From the cell containing the given text, extract its center point as (x, y) coordinate. 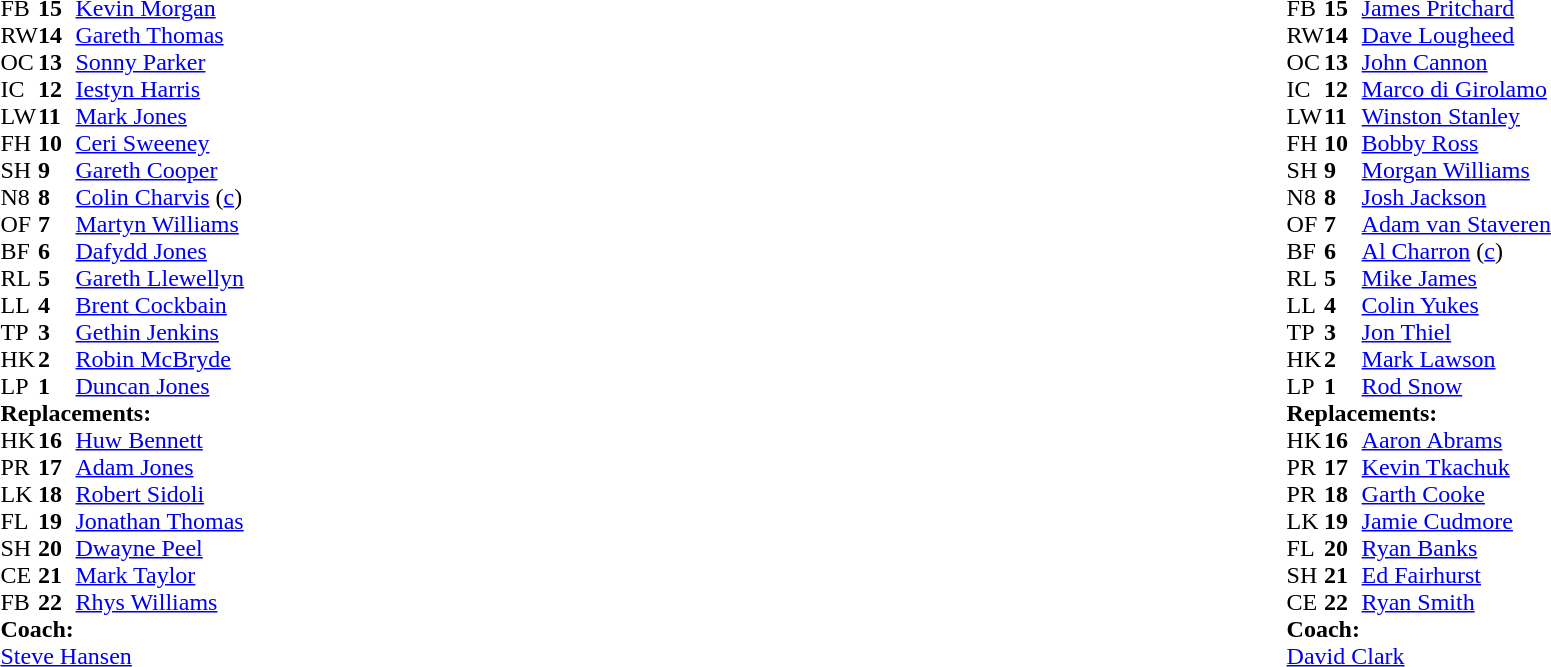
Adam van Staveren (1456, 224)
Colin Charvis (c) (160, 198)
Jamie Cudmore (1456, 522)
John Cannon (1456, 62)
Brent Cockbain (160, 306)
FB (19, 602)
Bobby Ross (1456, 144)
Gareth Llewellyn (160, 278)
Kevin Tkachuk (1456, 468)
Sonny Parker (160, 62)
Mark Lawson (1456, 360)
Ceri Sweeney (160, 144)
Mike James (1456, 278)
Adam Jones (160, 468)
Robin McBryde (160, 360)
Huw Bennett (160, 440)
Dave Lougheed (1456, 36)
Jonathan Thomas (160, 522)
Gareth Cooper (160, 170)
Al Charron (c) (1456, 252)
Mark Taylor (160, 576)
Ryan Banks (1456, 548)
Marco di Girolamo (1456, 90)
Garth Cooke (1456, 494)
Duncan Jones (160, 386)
Iestyn Harris (160, 90)
Rod Snow (1456, 386)
Dafydd Jones (160, 252)
Gethin Jenkins (160, 332)
Aaron Abrams (1456, 440)
Jon Thiel (1456, 332)
Josh Jackson (1456, 198)
Ryan Smith (1456, 602)
Colin Yukes (1456, 306)
Gareth Thomas (160, 36)
Mark Jones (160, 116)
Robert Sidoli (160, 494)
Rhys Williams (160, 602)
Ed Fairhurst (1456, 576)
Martyn Williams (160, 224)
Morgan Williams (1456, 170)
Winston Stanley (1456, 116)
Dwayne Peel (160, 548)
